Identify which cell holds the provided text, then report its [x, y] central coordinate. 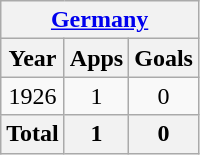
Year [33, 58]
1926 [33, 96]
Germany [100, 20]
Goals [164, 58]
Total [33, 134]
Apps [96, 58]
